Extract the [x, y] coordinate from the center of the cell holding the provided text.  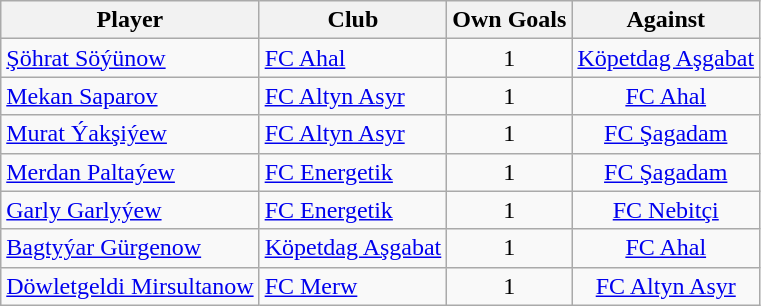
FC Merw [353, 286]
Garly Garlyýew [130, 210]
Şöhrat Söýünow [130, 58]
Against [666, 20]
Mekan Saparov [130, 96]
Player [130, 20]
Döwletgeldi Mirsultanow [130, 286]
FC Nebitçi [666, 210]
Murat Ýakşiýew [130, 134]
Own Goals [510, 20]
Merdan Paltaýew [130, 172]
Club [353, 20]
Bagtyýar Gürgenow [130, 248]
